Pinpoint the cell where the given text exists, returning its [x, y] midpoint coordinate. 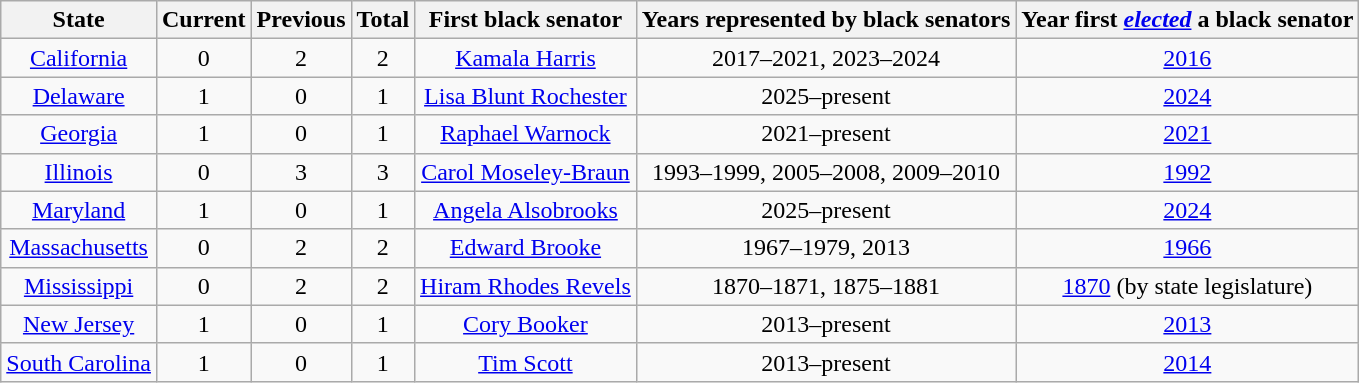
South Carolina [79, 362]
Years represented by black senators [826, 20]
Mississippi [79, 286]
1993–1999, 2005–2008, 2009–2010 [826, 172]
Georgia [79, 134]
Massachusetts [79, 248]
New Jersey [79, 324]
Illinois [79, 172]
Delaware [79, 96]
Kamala Harris [526, 58]
1870–1871, 1875–1881 [826, 286]
2013 [1188, 324]
1992 [1188, 172]
Hiram Rhodes Revels [526, 286]
Angela Alsobrooks [526, 210]
1966 [1188, 248]
Edward Brooke [526, 248]
2021–present [826, 134]
Total [383, 20]
2016 [1188, 58]
2021 [1188, 134]
Year first elected a black senator [1188, 20]
Maryland [79, 210]
California [79, 58]
Previous [301, 20]
Tim Scott [526, 362]
Lisa Blunt Rochester [526, 96]
1967–1979, 2013 [826, 248]
1870 (by state legislature) [1188, 286]
State [79, 20]
First black senator [526, 20]
Current [204, 20]
2014 [1188, 362]
Raphael Warnock [526, 134]
Carol Moseley-Braun [526, 172]
Cory Booker [526, 324]
2017–2021, 2023–2024 [826, 58]
